From the cell containing the given text, extract its center point as (x, y) coordinate. 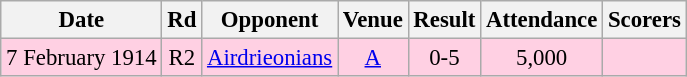
Rd (182, 20)
5,000 (542, 58)
Venue (374, 20)
Result (444, 20)
0-5 (444, 58)
7 February 1914 (82, 58)
Date (82, 20)
R2 (182, 58)
A (374, 58)
Airdrieonians (270, 58)
Scorers (645, 20)
Attendance (542, 20)
Opponent (270, 20)
